Determine the (x, y) coordinate at the center of the cell enclosing the given text.  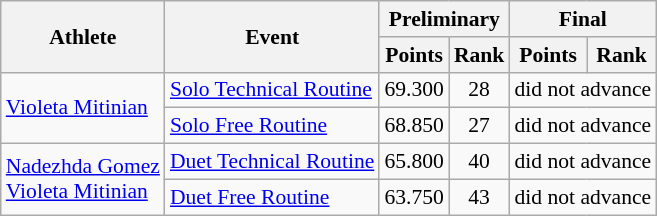
65.800 (414, 162)
Athlete (83, 36)
Event (272, 36)
Solo Free Routine (272, 126)
68.850 (414, 126)
69.300 (414, 90)
28 (480, 90)
Duet Free Routine (272, 197)
Duet Technical Routine (272, 162)
63.750 (414, 197)
43 (480, 197)
Nadezhda GomezVioleta Mitinian (83, 180)
Solo Technical Routine (272, 90)
27 (480, 126)
Final (582, 19)
Preliminary (444, 19)
Violeta Mitinian (83, 108)
40 (480, 162)
